Return [X, Y] of the center of cell containing provided text 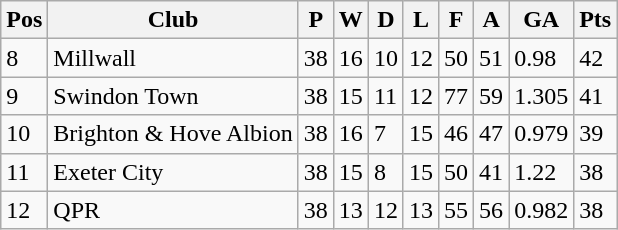
Exeter City [173, 172]
0.979 [542, 134]
F [456, 20]
Swindon Town [173, 96]
46 [456, 134]
1.305 [542, 96]
42 [596, 58]
47 [492, 134]
W [350, 20]
59 [492, 96]
L [420, 20]
Pts [596, 20]
D [386, 20]
0.98 [542, 58]
A [492, 20]
P [316, 20]
GA [542, 20]
77 [456, 96]
Pos [24, 20]
Millwall [173, 58]
7 [386, 134]
55 [456, 210]
Brighton & Hove Albion [173, 134]
39 [596, 134]
51 [492, 58]
9 [24, 96]
0.982 [542, 210]
1.22 [542, 172]
Club [173, 20]
QPR [173, 210]
56 [492, 210]
